Identify which cell holds the provided text, then report its (x, y) central coordinate. 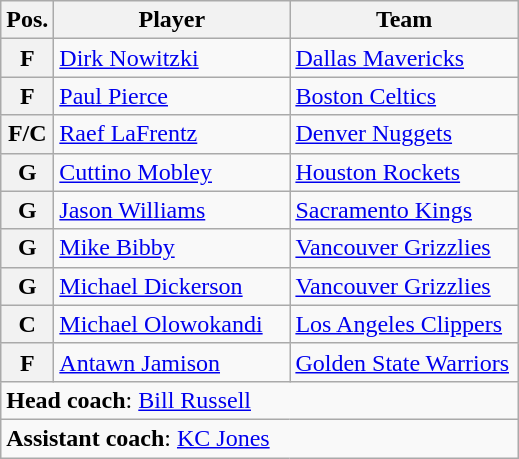
Michael Olowokandi (172, 324)
Los Angeles Clippers (404, 324)
Dallas Mavericks (404, 58)
Team (404, 20)
C (28, 324)
Jason Williams (172, 210)
Sacramento Kings (404, 210)
Assistant coach: KC Jones (260, 438)
Cuttino Mobley (172, 172)
Michael Dickerson (172, 286)
Boston Celtics (404, 96)
Golden State Warriors (404, 362)
Head coach: Bill Russell (260, 400)
Dirk Nowitzki (172, 58)
Pos. (28, 20)
Mike Bibby (172, 248)
Denver Nuggets (404, 134)
Player (172, 20)
Houston Rockets (404, 172)
Paul Pierce (172, 96)
Raef LaFrentz (172, 134)
Antawn Jamison (172, 362)
F/C (28, 134)
